Extract the [x, y] coordinate from the center of the cell holding the provided text.  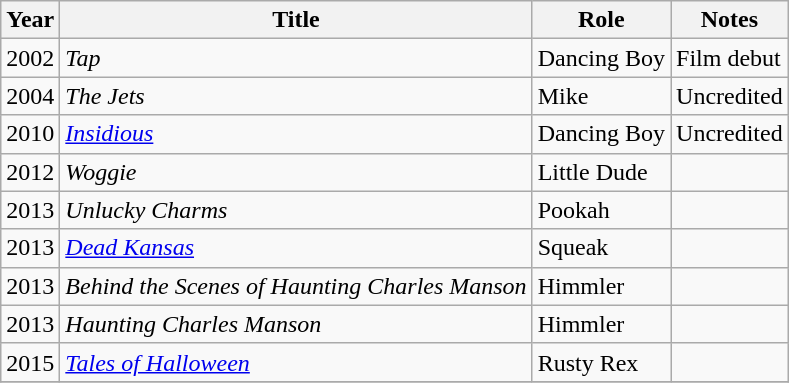
Behind the Scenes of Haunting Charles Manson [296, 286]
Tap [296, 58]
Title [296, 20]
Unlucky Charms [296, 210]
Tales of Halloween [296, 362]
Pookah [601, 210]
2004 [30, 96]
Rusty Rex [601, 362]
Film debut [730, 58]
Little Dude [601, 172]
Year [30, 20]
Mike [601, 96]
Dead Kansas [296, 248]
Notes [730, 20]
2002 [30, 58]
Squeak [601, 248]
Woggie [296, 172]
2010 [30, 134]
Haunting Charles Manson [296, 324]
2015 [30, 362]
2012 [30, 172]
The Jets [296, 96]
Role [601, 20]
Insidious [296, 134]
